Identify which cell holds the provided text, then report its [X, Y] central coordinate. 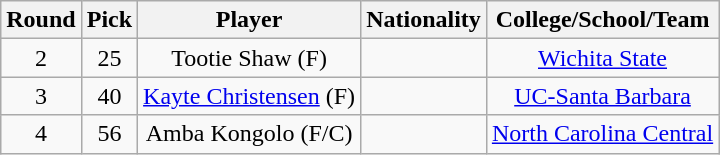
Round [41, 20]
2 [41, 58]
North Carolina Central [602, 134]
4 [41, 134]
Amba Kongolo (F/C) [250, 134]
Pick [109, 20]
Tootie Shaw (F) [250, 58]
3 [41, 96]
Kayte Christensen (F) [250, 96]
UC-Santa Barbara [602, 96]
College/School/Team [602, 20]
25 [109, 58]
Player [250, 20]
56 [109, 134]
Wichita State [602, 58]
40 [109, 96]
Nationality [424, 20]
